Output the [X, Y] coordinate of the center of the cell containing the given text.  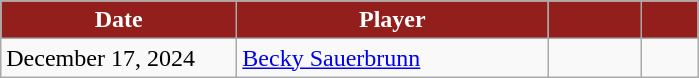
December 17, 2024 [119, 58]
Becky Sauerbrunn [392, 58]
Date [119, 20]
Player [392, 20]
